Return the (x, y) coordinate for the center point of the cell that contains the specified text.  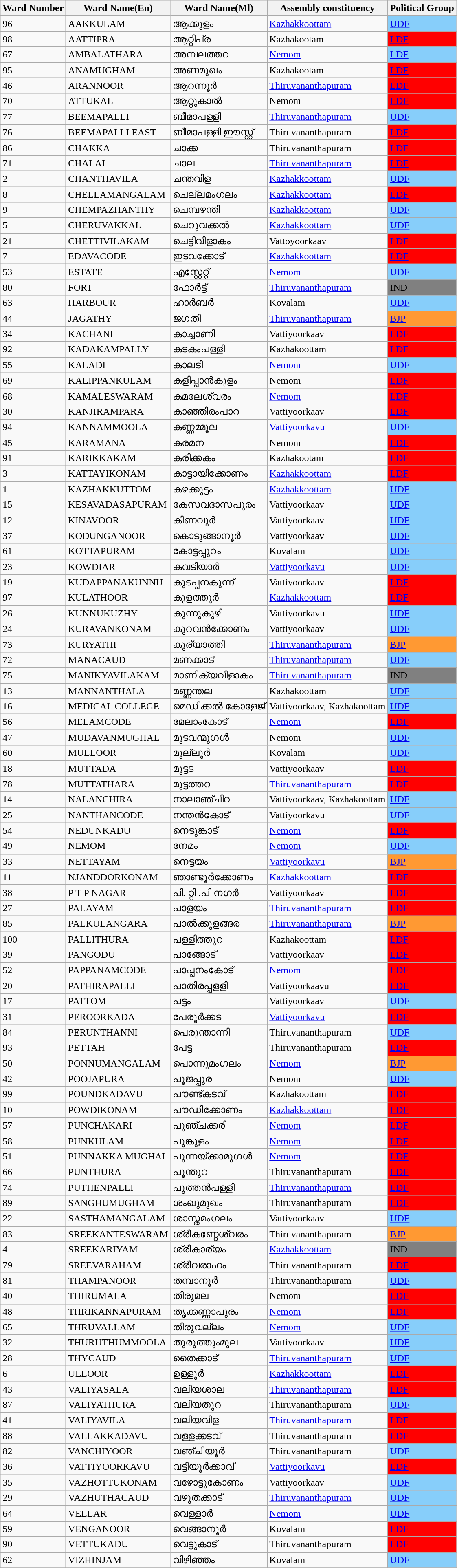
97 (33, 598)
30 (33, 411)
CHALAI (118, 163)
VENGANOOR (118, 1529)
VAZHOTTUKONAM (118, 1482)
66 (33, 1172)
KODUNGANOOR (118, 536)
59 (33, 1529)
25 (33, 815)
കാട്ടായിക്കോണം (219, 474)
ശ്രീവരാഹം (219, 1265)
മേലാംകോട് (219, 722)
28 (33, 1358)
കാച്ചാണി (219, 334)
SREEVARAHAM (118, 1265)
CHERUVAKKAL (118, 225)
74 (33, 1188)
16 (33, 707)
18 (33, 769)
കൊടുങ്ങാനൂര്‍ (219, 536)
കുടപ്പനകുന്ന് (219, 582)
AMBALATHARA (118, 55)
96 (33, 24)
പുത്തന്‍പള്ളി (219, 1188)
ഹാര്‍ബര്‍ (219, 303)
SANGHUMUGHAM (118, 1203)
VAZHUTHACAUD (118, 1498)
ബീമാപള്ളി (219, 117)
PALLITHURA (118, 939)
POWDIKONAM (118, 1110)
ഉള്ളൂര്‍ (219, 1374)
42 (33, 1079)
34 (33, 334)
പി. റ്റി .പി നഗര്‍ (219, 892)
ശംഖുമുഖം (219, 1203)
Ward Name(Ml) (219, 8)
വലിയശാല (219, 1389)
SASTHAMANGALAM (118, 1219)
അണമുഖം (219, 70)
വെങ്ങാനൂര്‍ (219, 1529)
82 (33, 1451)
62 (33, 1560)
ചെറുവക്കല്‍ (219, 225)
68 (33, 396)
58 (33, 1141)
KURYATHI (118, 644)
12 (33, 520)
കാലടി (219, 365)
ചെമ്പഴന്തി (219, 210)
69 (33, 380)
KARAMANA (118, 442)
മണ്ണന്തല (219, 691)
45 (33, 442)
മാണിക്യവിളാകം (219, 675)
THURUTHUMMOOLA (118, 1343)
VIZHINJAM (118, 1560)
ജഗതി (219, 318)
Vattoyoorkaav (327, 241)
KARIKKAKAM (118, 458)
തൈക്കാട് (219, 1358)
പൂങ്കുളം (219, 1141)
46 (33, 86)
പേട്ട (219, 1048)
PATTOM (118, 1001)
നന്തന്‍കോട് (219, 815)
പാങ്ങോട് (219, 955)
VETTUKADU (118, 1544)
PUNTHURA (118, 1172)
BEEMAPALLI EAST (118, 132)
MANACAUD (118, 660)
THYCAUD (118, 1358)
85 (33, 923)
52 (33, 970)
പൗണ്ട്കടവ് (219, 1094)
PONNUMANGALAM (118, 1063)
2 (33, 179)
KALADI (118, 365)
JAGATHY (118, 318)
പേരൂര്‍ക്കട (219, 1017)
SREEKANTESWARAM (118, 1234)
VELLAR (118, 1513)
CHETTIVILAKAM (118, 241)
VANCHIYOOR (118, 1451)
കുളത്തൂര്‍ (219, 598)
64 (33, 1513)
കഴക്കൂട്ടം (219, 489)
തുരുത്തുംമൂല (219, 1343)
പുന്നയ്ക്കാമുഗള്‍ (219, 1156)
KUNNUKUZHY (118, 613)
81 (33, 1281)
NEDUNKADU (118, 830)
CHANTHAVILA (118, 179)
മെഡിക്കല്‍ കോളേജ് (219, 707)
എസ്റ്റേറ്റ്‌ (219, 272)
87 (33, 1405)
PALKULANGARA (118, 923)
ചാക്ക (219, 148)
ANAMUGHAM (118, 70)
77 (33, 117)
MANIKYAVILAKAM (118, 675)
VALIYASALA (118, 1389)
40 (33, 1296)
KANNAMMOOLA (118, 427)
24 (33, 629)
22 (33, 1219)
CHAKKA (118, 148)
80 (33, 287)
വഴുതക്കാട് (219, 1498)
PERUNTHANNI (118, 1032)
4 (33, 1250)
27 (33, 908)
MULLOOR (118, 753)
100 (33, 939)
PUNNAKKA MUGHAL (118, 1156)
VALLAKKADAVU (118, 1435)
KAZHAKKUTTOM (118, 489)
6 (33, 1374)
67 (33, 55)
92 (33, 349)
THAMPANOOR (118, 1281)
ESTATE (118, 272)
KULATHOOR (118, 598)
കവടിയാര്‍ (219, 567)
KANJIRAMPARA (118, 411)
വെട്ടുകാട് (219, 1544)
KURAVANKONAM (118, 629)
71 (33, 163)
65 (33, 1327)
23 (33, 567)
37 (33, 536)
3 (33, 474)
SREEKARIYAM (118, 1250)
KALIPPANKULAM (118, 380)
പാളയം (219, 908)
വഞ്ചിയൂര്‍ (219, 1451)
കുന്നുകുഴി (219, 613)
THRIKANNAPURAM (118, 1312)
പൂന്തുറ (219, 1172)
KOWDIAR (118, 567)
ആറ്റിപ്ര (219, 39)
70 (33, 101)
51 (33, 1156)
7 (33, 256)
ഇടവക്കോട് (219, 256)
മുല്ലൂര്‍ (219, 753)
21 (33, 241)
KESAVADASAPURAM (118, 505)
കേസവദാസപുരം (219, 505)
നെട്ടയം (219, 861)
BEEMAPALLI (118, 117)
പള്ളിത്തുറ (219, 939)
NALANCHIRA (118, 799)
88 (33, 1435)
CHEMPAZHANTHY (118, 210)
63 (33, 303)
KATTAYIKONAM (118, 474)
93 (33, 1048)
PETTAH (118, 1048)
MEDICAL COLLEGE (118, 707)
AATTIPRA (118, 39)
ബീമാപള്ളി ഈസ്റ്റ്‌ (219, 132)
കുറവന്‍ക്കോണം (219, 629)
വട്ടിയൂര്‍ക്കാവ് (219, 1467)
പുഞ്ചക്കരി (219, 1125)
FORT (118, 287)
ചെട്ടിവിളാകം (219, 241)
72 (33, 660)
ചാല (219, 163)
വലിയതുറ (219, 1405)
ആറന്നൂര്‍ (219, 86)
20 (33, 986)
തമ്പാനൂര്‍ (219, 1281)
ശാസ്തമംഗലം (219, 1219)
91 (33, 458)
POUNDKADAVU (118, 1094)
86 (33, 148)
41 (33, 1420)
14 (33, 799)
78 (33, 784)
NJANDDORKONAM (118, 877)
9 (33, 210)
വള്ളക്കടവ് (219, 1435)
43 (33, 1389)
10 (33, 1110)
പൊന്നുമംഗലം (219, 1063)
മുട്ടട (219, 769)
MELAMCODE (118, 722)
98 (33, 39)
KOTTAPURAM (118, 551)
48 (33, 1312)
47 (33, 738)
കോട്ടപ്പുറം (219, 551)
THIRUMALA (118, 1296)
നേമം (219, 846)
MANNANTHALA (118, 691)
79 (33, 1265)
ATTUKAL (118, 101)
Political Group (422, 8)
38 (33, 892)
വിഴിഞ്ഞം (219, 1560)
VATTIYOORKAVU (118, 1467)
MUDAVANMUGHAL (118, 738)
കിണവൂര്‍ (219, 520)
THRUVALLAM (118, 1327)
99 (33, 1094)
89 (33, 1203)
ഞാണ്ടൂര്‍ക്കോണം (219, 877)
KACHANI (118, 334)
വെള്ളാര്‍ (219, 1513)
1 (33, 489)
മണക്കാട് (219, 660)
മുടവന്മുഗള്‍ (219, 738)
54 (33, 830)
94 (33, 427)
ചന്തവിള (219, 179)
Ward Name(En) (118, 8)
ആറ്റുകാല്‍ (219, 101)
17 (33, 1001)
തൃക്കണ്ണാപുരം (219, 1312)
MUTTATHARA (118, 784)
75 (33, 675)
PATHIRAPALLI (118, 986)
ചെല്ലമംഗലം (219, 194)
PAPPANAMCODE (118, 970)
തിരുവല്ലം (219, 1327)
ഫോര്‍ട്ട് (219, 287)
PUTHENPALLI (118, 1188)
5 (33, 225)
11 (33, 877)
ARANNOOR (118, 86)
39 (33, 955)
ആക്കുളം (219, 24)
ശ്രീകണ്ഠേശ്വരം (219, 1234)
36 (33, 1467)
കമലേശ്വരം (219, 396)
പാപ്പനംകോട് (219, 970)
84 (33, 1032)
പാല്‍ക്കുളങ്ങര (219, 923)
പൂജപ്പുര (219, 1079)
PUNKULAM (118, 1141)
പട്ടം (219, 1001)
വലിയവിള (219, 1420)
35 (33, 1482)
KADAKAMPALLY (118, 349)
ശ്രീകാര്യം (219, 1250)
NANTHANCODE (118, 815)
PALAYAM (118, 908)
83 (33, 1234)
PUNCHAKARI (118, 1125)
NETTAYAM (118, 861)
60 (33, 753)
MUTTADA (118, 769)
തിരുമല (219, 1296)
POOJAPURA (118, 1079)
കുര്യാത്തി (219, 644)
PEROORKADA (118, 1017)
EDAVACODE (118, 256)
VALIYAVILA (118, 1420)
HARBOUR (118, 303)
നെടുങ്കാട് (219, 830)
VALIYATHURA (118, 1405)
KAMALESWARAM (118, 396)
KINAVOOR (118, 520)
മുട്ടത്തറ (219, 784)
CHELLAMANGALAM (118, 194)
15 (33, 505)
പാതിരപ്പളളി (219, 986)
പെരുന്താന്നി (219, 1032)
19 (33, 582)
കരിക്കകം (219, 458)
31 (33, 1017)
KUDAPPANAKUNNU (118, 582)
കണ്ണമ്മൂല (219, 427)
57 (33, 1125)
8 (33, 194)
Vattiyoorkaavu (327, 986)
53 (33, 272)
73 (33, 644)
90 (33, 1544)
44 (33, 318)
വഴോട്ടുകോണം (219, 1482)
49 (33, 846)
29 (33, 1498)
26 (33, 613)
കളിപ്പാന്‍കുളം (219, 380)
Ward Number (33, 8)
56 (33, 722)
ULLOOR (118, 1374)
AAKKULAM (118, 24)
NEMOM (118, 846)
P T P NAGAR (118, 892)
കരമന (219, 442)
95 (33, 70)
50 (33, 1063)
കാഞ്ഞിരംപാറ (219, 411)
PANGODU (118, 955)
13 (33, 691)
പൗഡിക്കോണം (219, 1110)
61 (33, 551)
76 (33, 132)
55 (33, 365)
32 (33, 1343)
നാലാഞ്ചിറ (219, 799)
അമ്പലത്തറ (219, 55)
കടകംപള്ളി (219, 349)
33 (33, 861)
Assembly constituency (327, 8)
